Locate the cell with the specified text and output its (x, y) center coordinate. 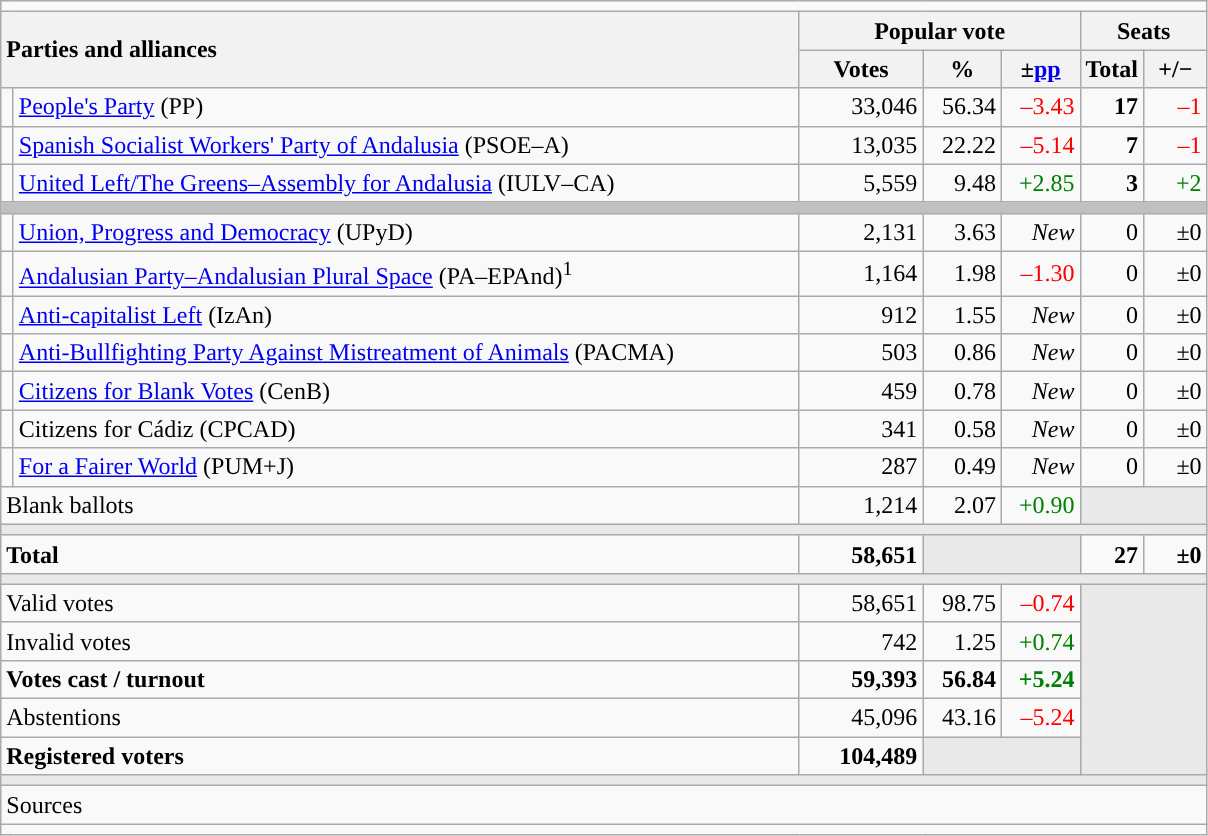
Andalusian Party–Andalusian Plural Space (PA–EPAnd)1 (406, 274)
–0.74 (1040, 603)
33,046 (861, 107)
–5.14 (1040, 145)
United Left/The Greens–Assembly for Andalusia (IULV–CA) (406, 183)
27 (1112, 554)
3.63 (962, 232)
–1.30 (1040, 274)
1.25 (962, 641)
1,214 (861, 505)
59,393 (861, 679)
2.07 (962, 505)
–3.43 (1040, 107)
±pp (1040, 69)
Abstentions (400, 718)
% (962, 69)
0.49 (962, 467)
Citizens for Cádiz (CPCAD) (406, 429)
56.84 (962, 679)
341 (861, 429)
Blank ballots (400, 505)
+0.74 (1040, 641)
459 (861, 391)
+2 (1176, 183)
+/− (1176, 69)
Valid votes (400, 603)
43.16 (962, 718)
Citizens for Blank Votes (CenB) (406, 391)
0.78 (962, 391)
56.34 (962, 107)
9.48 (962, 183)
0.86 (962, 353)
Invalid votes (400, 641)
7 (1112, 145)
People's Party (PP) (406, 107)
Votes (861, 69)
912 (861, 315)
22.22 (962, 145)
3 (1112, 183)
Anti-Bullfighting Party Against Mistreatment of Animals (PACMA) (406, 353)
0.58 (962, 429)
2,131 (861, 232)
Sources (604, 805)
742 (861, 641)
Seats (1144, 31)
5,559 (861, 183)
13,035 (861, 145)
Votes cast / turnout (400, 679)
–5.24 (1040, 718)
1.55 (962, 315)
+2.85 (1040, 183)
+5.24 (1040, 679)
Spanish Socialist Workers' Party of Andalusia (PSOE–A) (406, 145)
287 (861, 467)
For a Fairer World (PUM+J) (406, 467)
104,489 (861, 756)
1.98 (962, 274)
Parties and alliances (400, 50)
45,096 (861, 718)
Union, Progress and Democracy (UPyD) (406, 232)
Popular vote (940, 31)
1,164 (861, 274)
Registered voters (400, 756)
+0.90 (1040, 505)
503 (861, 353)
98.75 (962, 603)
17 (1112, 107)
Anti-capitalist Left (IzAn) (406, 315)
